Output the [X, Y] coordinate of the center of the cell containing the given text.  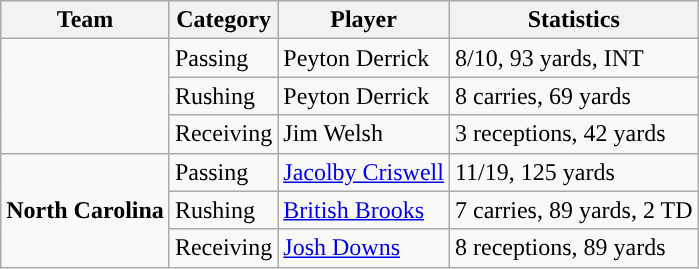
Josh Downs [364, 248]
Player [364, 20]
North Carolina [86, 210]
8 carries, 69 yards [574, 96]
Category [223, 20]
Jacolby Criswell [364, 172]
11/19, 125 yards [574, 172]
8/10, 93 yards, INT [574, 58]
7 carries, 89 yards, 2 TD [574, 210]
Statistics [574, 20]
British Brooks [364, 210]
Team [86, 20]
Jim Welsh [364, 134]
3 receptions, 42 yards [574, 134]
8 receptions, 89 yards [574, 248]
